For the text-containing cell, return its midpoint in [X, Y] coordinate format. 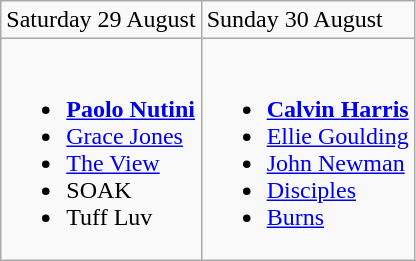
Paolo NutiniGrace JonesThe ViewSOAKTuff Luv [101, 150]
Sunday 30 August [308, 20]
Saturday 29 August [101, 20]
Calvin HarrisEllie GouldingJohn NewmanDisciplesBurns [308, 150]
